Capture the cell that displays the provided text and extract its (X, Y) central coordinate. 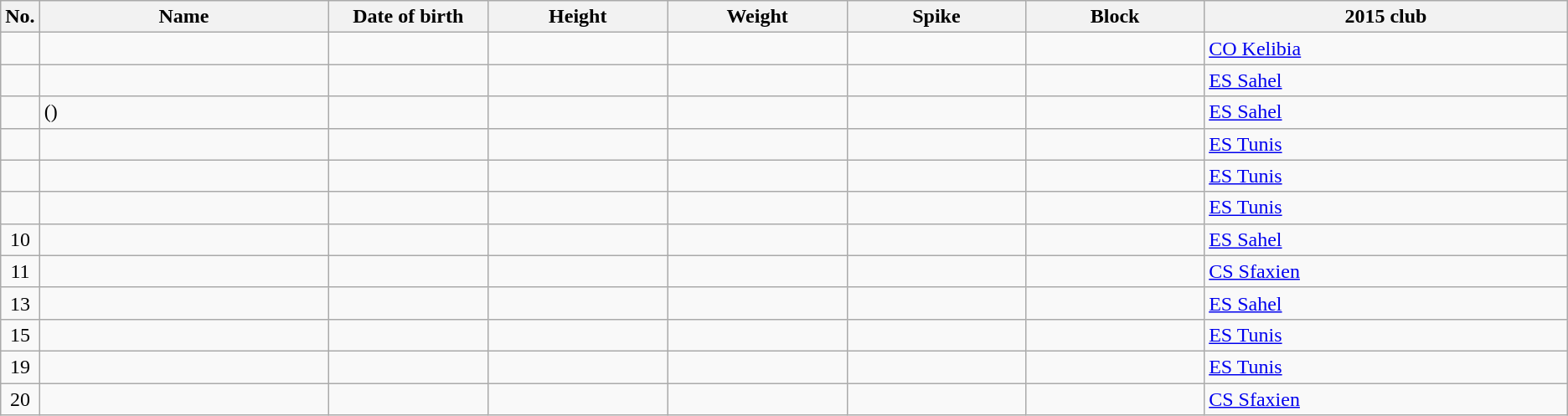
13 (20, 303)
CO Kelibia (1386, 49)
Name (184, 17)
10 (20, 239)
Height (578, 17)
Block (1114, 17)
2015 club (1386, 17)
() (184, 112)
Date of birth (409, 17)
19 (20, 367)
No. (20, 17)
Spike (936, 17)
11 (20, 271)
20 (20, 399)
15 (20, 335)
Weight (757, 17)
